Search for the cell housing the specified text and yield its [X, Y] center coordinate. 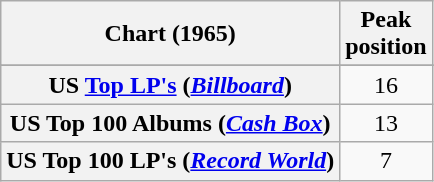
Chart (1965) [170, 34]
16 [386, 85]
US Top 100 Albums (Cash Box) [170, 123]
13 [386, 123]
7 [386, 161]
Peakposition [386, 34]
US Top 100 LP's (Record World) [170, 161]
US Top LP's (Billboard) [170, 85]
